Return (x, y) of the center of cell containing provided text 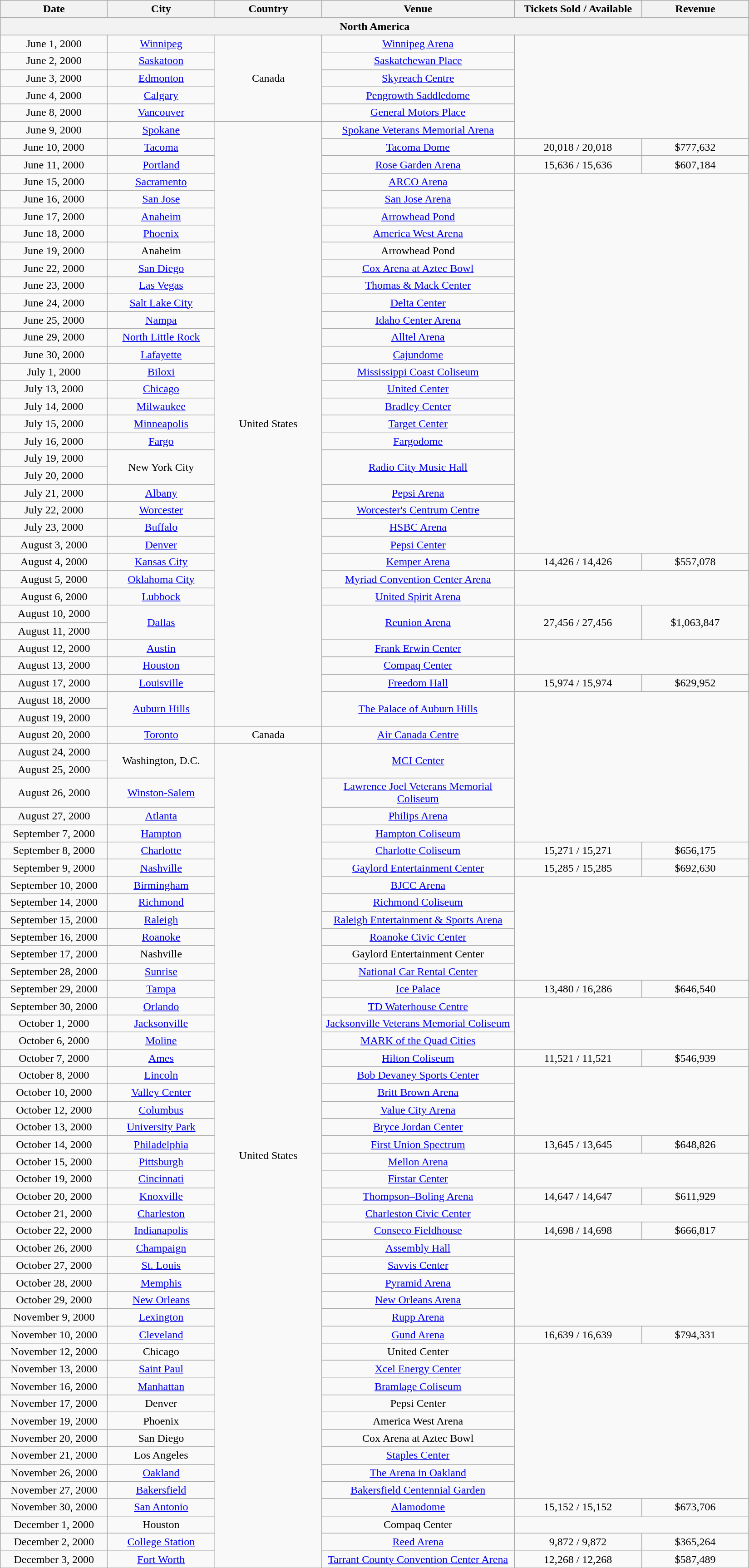
Cleveland (161, 1334)
National Car Rental Center (418, 971)
Richmond (161, 902)
October 10, 2000 (54, 1093)
October 12, 2000 (54, 1110)
August 26, 2000 (54, 793)
November 16, 2000 (54, 1386)
October 6, 2000 (54, 1040)
November 20, 2000 (54, 1438)
Atlanta (161, 816)
Fargodome (418, 441)
Lafayette (161, 355)
Fargo (161, 441)
Myriad Convention Center Arena (418, 579)
$646,540 (695, 989)
July 21, 2000 (54, 493)
Bryce Jordan Center (418, 1127)
Memphis (161, 1282)
Jacksonville (161, 1023)
Firstar Center (418, 1179)
$692,630 (695, 868)
15,152 / 15,152 (577, 1507)
$629,952 (695, 683)
Rose Garden Arena (418, 164)
$587,489 (695, 1559)
November 21, 2000 (54, 1455)
Air Canada Centre (418, 735)
October 14, 2000 (54, 1144)
June 22, 2000 (54, 268)
Nampa (161, 320)
Worcester's Centrum Centre (418, 510)
Venue (418, 9)
15,636 / 15,636 (577, 164)
Tarrant County Convention Center Arena (418, 1559)
October 1, 2000 (54, 1023)
Knoxville (161, 1196)
Winnipeg (161, 44)
United Spirit Arena (418, 597)
Winnipeg Arena (418, 44)
Pepsi Arena (418, 493)
Philadelphia (161, 1144)
August 3, 2000 (54, 545)
Revenue (695, 9)
15,285 / 15,285 (577, 868)
14,647 / 14,647 (577, 1196)
Washington, D.C. (161, 760)
November 13, 2000 (54, 1369)
Cincinnati (161, 1179)
Indianapolis (161, 1231)
June 19, 2000 (54, 251)
December 2, 2000 (54, 1542)
August 18, 2000 (54, 700)
$365,264 (695, 1542)
Tickets Sold / Available (577, 9)
Oakland (161, 1473)
$607,184 (695, 164)
Idaho Center Arena (418, 320)
North Little Rock (161, 337)
October 29, 2000 (54, 1300)
15,974 / 15,974 (577, 683)
Charleston (161, 1213)
July 1, 2000 (54, 372)
June 11, 2000 (54, 164)
Bakersfield (161, 1490)
August 17, 2000 (54, 683)
$666,817 (695, 1231)
Xcel Energy Center (418, 1369)
Conseco Fieldhouse (418, 1231)
October 8, 2000 (54, 1075)
General Motors Place (418, 113)
November 12, 2000 (54, 1352)
July 13, 2000 (54, 389)
June 17, 2000 (54, 217)
July 15, 2000 (54, 424)
Champaign (161, 1248)
Oklahoma City (161, 579)
Lawrence Joel Veterans Memorial Coliseum (418, 793)
Biloxi (161, 372)
Raleigh Entertainment & Sports Arena (418, 920)
October 15, 2000 (54, 1162)
June 10, 2000 (54, 147)
November 10, 2000 (54, 1334)
August 24, 2000 (54, 752)
Frank Erwin Center (418, 648)
Country (268, 9)
Rupp Arena (418, 1317)
12,268 / 12,268 (577, 1559)
Dallas (161, 622)
June 25, 2000 (54, 320)
Kemper Arena (418, 562)
Birmingham (161, 885)
Bramlage Coliseum (418, 1386)
15,271 / 15,271 (577, 851)
October 13, 2000 (54, 1127)
October 26, 2000 (54, 1248)
October 21, 2000 (54, 1213)
Saint Paul (161, 1369)
June 8, 2000 (54, 113)
October 7, 2000 (54, 1058)
Pengrowth Saddledome (418, 95)
New York City (161, 467)
The Arena in Oakland (418, 1473)
Reunion Arena (418, 622)
Toronto (161, 735)
Bradley Center (418, 406)
September 10, 2000 (54, 885)
July 20, 2000 (54, 475)
$777,632 (695, 147)
October 22, 2000 (54, 1231)
September 8, 2000 (54, 851)
Mellon Arena (418, 1162)
November 19, 2000 (54, 1421)
Fort Worth (161, 1559)
BJCC Arena (418, 885)
$794,331 (695, 1334)
$546,939 (695, 1058)
Roanoke Civic Center (418, 937)
$557,078 (695, 562)
August 12, 2000 (54, 648)
9,872 / 9,872 (577, 1542)
July 14, 2000 (54, 406)
August 10, 2000 (54, 614)
Roanoke (161, 937)
Vancouver (161, 113)
Portland (161, 164)
Lexington (161, 1317)
Louisville (161, 683)
June 18, 2000 (54, 234)
$611,929 (695, 1196)
June 15, 2000 (54, 182)
Valley Center (161, 1093)
June 4, 2000 (54, 95)
Alltel Arena (418, 337)
Las Vegas (161, 286)
November 17, 2000 (54, 1404)
November 26, 2000 (54, 1473)
Target Center (418, 424)
Charleston Civic Center (418, 1213)
Gund Arena (418, 1334)
ARCO Arena (418, 182)
June 24, 2000 (54, 303)
Skyreach Centre (418, 78)
16,639 / 16,639 (577, 1334)
13,645 / 13,645 (577, 1144)
August 11, 2000 (54, 631)
July 19, 2000 (54, 458)
June 3, 2000 (54, 78)
Albany (161, 493)
September 29, 2000 (54, 989)
Saskatchewan Place (418, 61)
September 16, 2000 (54, 937)
Reed Arena (418, 1542)
Ice Palace (418, 989)
August 4, 2000 (54, 562)
October 20, 2000 (54, 1196)
Hampton Coliseum (418, 833)
13,480 / 16,286 (577, 989)
First Union Spectrum (418, 1144)
Los Angeles (161, 1455)
Tampa (161, 989)
San Antonio (161, 1507)
Calgary (161, 95)
Moline (161, 1040)
St. Louis (161, 1265)
Winston-Salem (161, 793)
New Orleans (161, 1300)
August 25, 2000 (54, 769)
Staples Center (418, 1455)
27,456 / 27,456 (577, 622)
November 9, 2000 (54, 1317)
Freedom Hall (418, 683)
October 27, 2000 (54, 1265)
Orlando (161, 1006)
Philips Arena (418, 816)
August 19, 2000 (54, 717)
Bob Devaney Sports Center (418, 1075)
June 29, 2000 (54, 337)
Cajundome (418, 355)
North America (375, 26)
December 1, 2000 (54, 1524)
Saskatoon (161, 61)
June 16, 2000 (54, 199)
14,426 / 14,426 (577, 562)
November 30, 2000 (54, 1507)
Hilton Coliseum (418, 1058)
Sacramento (161, 182)
September 17, 2000 (54, 954)
Delta Center (418, 303)
Tacoma Dome (418, 147)
City (161, 9)
Value City Arena (418, 1110)
July 16, 2000 (54, 441)
San Jose Arena (418, 199)
July 22, 2000 (54, 510)
July 23, 2000 (54, 528)
Lincoln (161, 1075)
September 15, 2000 (54, 920)
HSBC Arena (418, 528)
Tacoma (161, 147)
$673,706 (695, 1507)
Buffalo (161, 528)
December 3, 2000 (54, 1559)
September 7, 2000 (54, 833)
San Jose (161, 199)
Manhattan (161, 1386)
Mississippi Coast Coliseum (418, 372)
Jacksonville Veterans Memorial Coliseum (418, 1023)
September 9, 2000 (54, 868)
Hampton (161, 833)
Worcester (161, 510)
Minneapolis (161, 424)
November 27, 2000 (54, 1490)
September 30, 2000 (54, 1006)
June 23, 2000 (54, 286)
Alamodome (418, 1507)
MARK of the Quad Cities (418, 1040)
Thompson–Boling Arena (418, 1196)
Sunrise (161, 971)
11,521 / 11,521 (577, 1058)
Radio City Music Hall (418, 467)
Assembly Hall (418, 1248)
New Orleans Arena (418, 1300)
Kansas City (161, 562)
20,018 / 20,018 (577, 147)
Austin (161, 648)
August 6, 2000 (54, 597)
August 27, 2000 (54, 816)
College Station (161, 1542)
MCI Center (418, 760)
Thomas & Mack Center (418, 286)
Pyramid Arena (418, 1282)
Richmond Coliseum (418, 902)
The Palace of Auburn Hills (418, 709)
Ames (161, 1058)
Savvis Center (418, 1265)
June 9, 2000 (54, 130)
Auburn Hills (161, 709)
Raleigh (161, 920)
Spokane (161, 130)
Charlotte Coliseum (418, 851)
Date (54, 9)
September 14, 2000 (54, 902)
Salt Lake City (161, 303)
Charlotte (161, 851)
$656,175 (695, 851)
October 19, 2000 (54, 1179)
TD Waterhouse Centre (418, 1006)
Columbus (161, 1110)
Bakersfield Centennial Garden (418, 1490)
Britt Brown Arena (418, 1093)
June 1, 2000 (54, 44)
Milwaukee (161, 406)
October 28, 2000 (54, 1282)
Spokane Veterans Memorial Arena (418, 130)
September 28, 2000 (54, 971)
Edmonton (161, 78)
June 2, 2000 (54, 61)
August 13, 2000 (54, 666)
$1,063,847 (695, 622)
$648,826 (695, 1144)
June 30, 2000 (54, 355)
14,698 / 14,698 (577, 1231)
August 5, 2000 (54, 579)
Lubbock (161, 597)
University Park (161, 1127)
August 20, 2000 (54, 735)
Pittsburgh (161, 1162)
